Pinpoint the cell where the given text exists, returning its [x, y] midpoint coordinate. 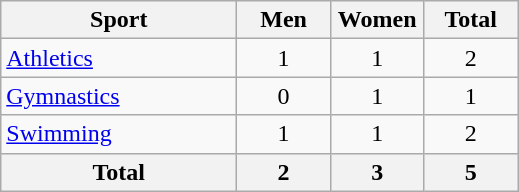
5 [471, 172]
3 [377, 172]
Gymnastics [119, 96]
Women [377, 20]
0 [284, 96]
Sport [119, 20]
Swimming [119, 134]
Men [284, 20]
Athletics [119, 58]
